Provide the [x, y] coordinate of the cell's center where the given text is located.  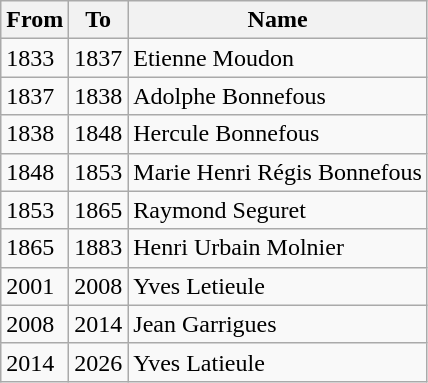
Adolphe Bonnefous [278, 96]
2001 [35, 286]
Jean Garrigues [278, 324]
1833 [35, 58]
Etienne Moudon [278, 58]
Yves Latieule [278, 362]
To [98, 20]
1883 [98, 248]
Hercule Bonnefous [278, 134]
Name [278, 20]
Henri Urbain Molnier [278, 248]
Yves Letieule [278, 286]
2026 [98, 362]
Marie Henri Régis Bonnefous [278, 172]
From [35, 20]
Raymond Seguret [278, 210]
